Provide the (X, Y) coordinate of the cell's center where the given text is located.  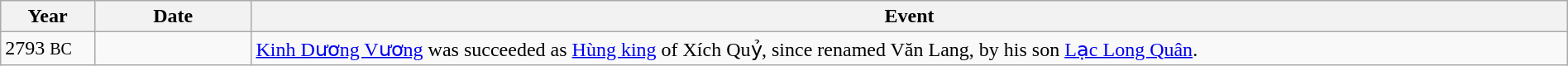
Kinh Dương Vương was succeeded as Hùng king of Xích Quỷ, since renamed Văn Lang, by his son Lạc Long Quân. (910, 49)
Year (48, 16)
Date (172, 16)
Event (910, 16)
2793 BC (48, 49)
